From the cell containing the given text, extract its center point as (X, Y) coordinate. 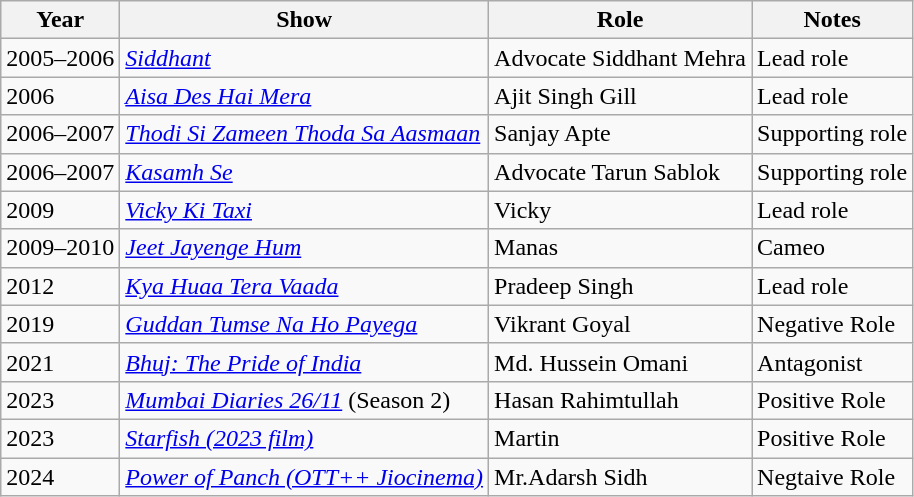
Kya Huaa Tera Vaada (304, 286)
Jeet Jayenge Hum (304, 248)
Sanjay Apte (620, 134)
Md. Hussein Omani (620, 362)
Thodi Si Zameen Thoda Sa Aasmaan (304, 134)
2009–2010 (60, 248)
Year (60, 20)
Show (304, 20)
Pradeep Singh (620, 286)
Guddan Tumse Na Ho Payega (304, 324)
2019 (60, 324)
Starfish (2023 film) (304, 438)
2024 (60, 477)
Bhuj: The Pride of India (304, 362)
Hasan Rahimtullah (620, 400)
Kasamh Se (304, 172)
Negtaive Role (832, 477)
2006 (60, 96)
Notes (832, 20)
Power of Panch (OTT++ Jiocinema) (304, 477)
Manas (620, 248)
2021 (60, 362)
Mumbai Diaries 26/11 (Season 2) (304, 400)
Vicky Ki Taxi (304, 210)
Siddhant (304, 58)
2012 (60, 286)
Antagonist (832, 362)
Role (620, 20)
Advocate Siddhant Mehra (620, 58)
Negative Role (832, 324)
Martin (620, 438)
Cameo (832, 248)
Mr.Adarsh Sidh (620, 477)
Aisa Des Hai Mera (304, 96)
2009 (60, 210)
2005–2006 (60, 58)
Vikrant Goyal (620, 324)
Advocate Tarun Sablok (620, 172)
Vicky (620, 210)
Ajit Singh Gill (620, 96)
